Detect which cell encompasses the target text, then output its [X, Y] center coordinate. 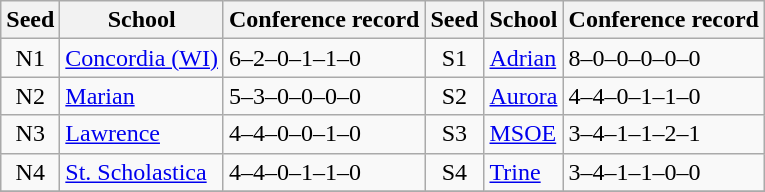
Marian [142, 96]
Aurora [524, 96]
S3 [454, 134]
S4 [454, 172]
4–4–0–0–1–0 [324, 134]
N2 [30, 96]
Lawrence [142, 134]
Trine [524, 172]
S1 [454, 58]
8–0–0–0–0–0 [664, 58]
Concordia (WI) [142, 58]
N4 [30, 172]
St. Scholastica [142, 172]
6–2–0–1–1–0 [324, 58]
3–4–1–1–0–0 [664, 172]
N1 [30, 58]
S2 [454, 96]
3–4–1–1–2–1 [664, 134]
Adrian [524, 58]
5–3–0–0–0–0 [324, 96]
N3 [30, 134]
MSOE [524, 134]
